Detect which cell encompasses the target text, then output its (x, y) center coordinate. 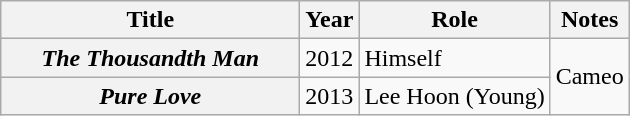
2013 (330, 96)
2012 (330, 58)
The Thousandth Man (150, 58)
Title (150, 20)
Cameo (590, 77)
Notes (590, 20)
Pure Love (150, 96)
Role (454, 20)
Himself (454, 58)
Year (330, 20)
Lee Hoon (Young) (454, 96)
